Determine the [x, y] coordinate at the center of the cell enclosing the given text.  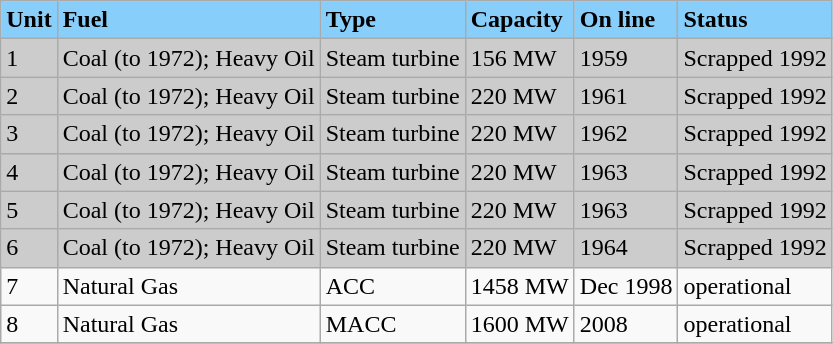
1 [29, 58]
1964 [626, 248]
8 [29, 324]
2 [29, 96]
1959 [626, 58]
Type [392, 20]
Capacity [520, 20]
2008 [626, 324]
1961 [626, 96]
Fuel [188, 20]
ACC [392, 286]
156 MW [520, 58]
1962 [626, 134]
5 [29, 210]
4 [29, 172]
Status [755, 20]
3 [29, 134]
6 [29, 248]
1458 MW [520, 286]
Dec 1998 [626, 286]
On line [626, 20]
1600 MW [520, 324]
Unit [29, 20]
MACC [392, 324]
7 [29, 286]
